Locate the cell with the specified text and output its [X, Y] center coordinate. 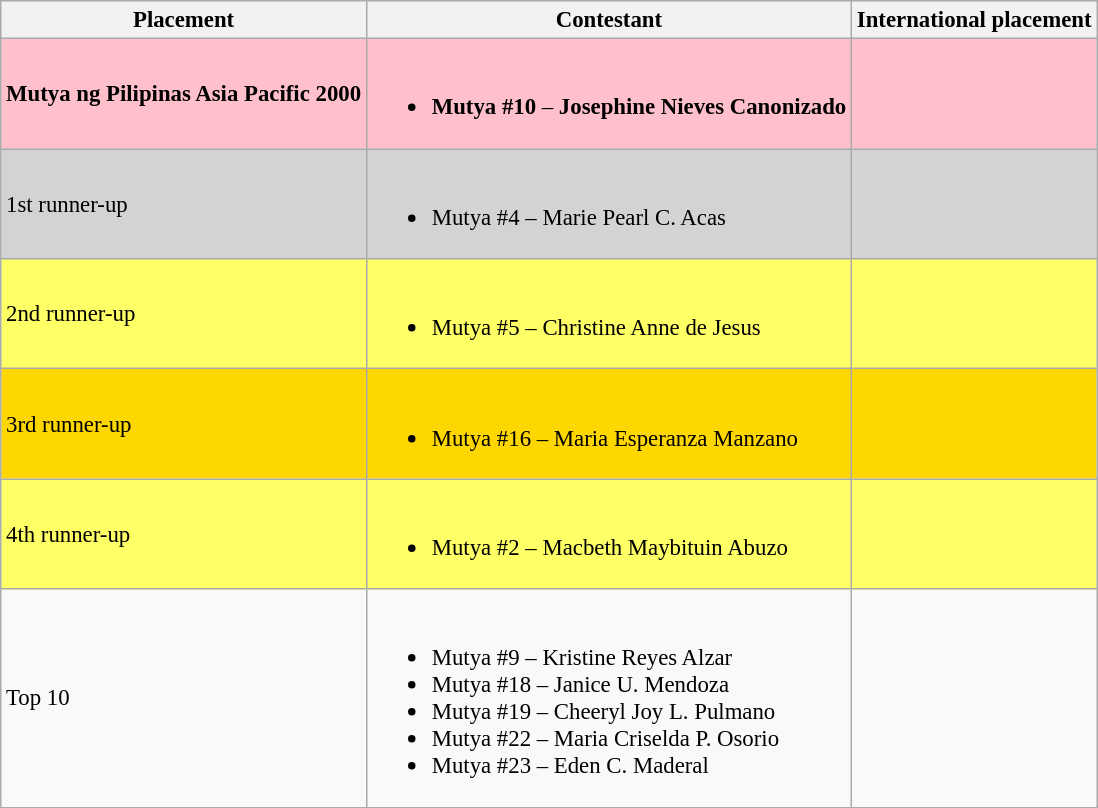
4th runner-up [184, 534]
Top 10 [184, 698]
Mutya #4 – Marie Pearl C. Acas [608, 204]
2nd runner-up [184, 314]
3rd runner-up [184, 424]
Mutya ng Pilipinas Asia Pacific 2000 [184, 94]
Mutya #2 – Macbeth Maybituin Abuzo [608, 534]
Placement [184, 20]
Mutya #16 – Maria Esperanza Manzano [608, 424]
Mutya #10 – Josephine Nieves Canonizado [608, 94]
Mutya #5 – Christine Anne de Jesus [608, 314]
International placement [974, 20]
Contestant [608, 20]
1st runner-up [184, 204]
